Provide the (X, Y) coordinate of the cell's center where the given text is located.  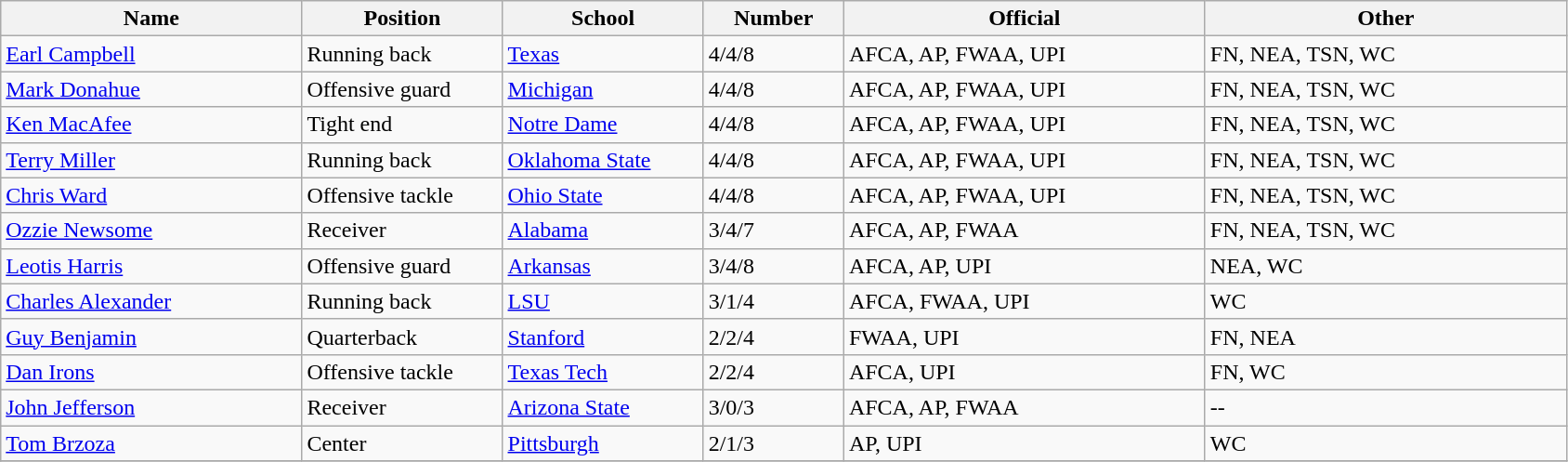
School (603, 19)
Pittsburgh (603, 443)
AFCA, FWAA, UPI (1024, 301)
Other (1386, 19)
Ozzie Newsome (151, 231)
FN, WC (1386, 372)
Earl Campbell (151, 54)
Ken MacAfee (151, 125)
NEA, WC (1386, 266)
AFCA, UPI (1024, 372)
Quarterback (402, 337)
FWAA, UPI (1024, 337)
AP, UPI (1024, 443)
Tom Brzoza (151, 443)
Texas Tech (603, 372)
Michigan (603, 89)
Arizona State (603, 407)
AFCA, AP, UPI (1024, 266)
3/4/8 (773, 266)
Alabama (603, 231)
Charles Alexander (151, 301)
Texas (603, 54)
Guy Benjamin (151, 337)
John Jefferson (151, 407)
Mark Donahue (151, 89)
3/4/7 (773, 231)
Arkansas (603, 266)
Oklahoma State (603, 160)
3/1/4 (773, 301)
Position (402, 19)
FN, NEA (1386, 337)
Number (773, 19)
LSU (603, 301)
Official (1024, 19)
3/0/3 (773, 407)
Name (151, 19)
Tight end (402, 125)
Notre Dame (603, 125)
Dan Irons (151, 372)
Center (402, 443)
2/1/3 (773, 443)
Chris Ward (151, 195)
-- (1386, 407)
Leotis Harris (151, 266)
Ohio State (603, 195)
Terry Miller (151, 160)
Stanford (603, 337)
